Determine the (X, Y) coordinate at the center of the cell enclosing the given text.  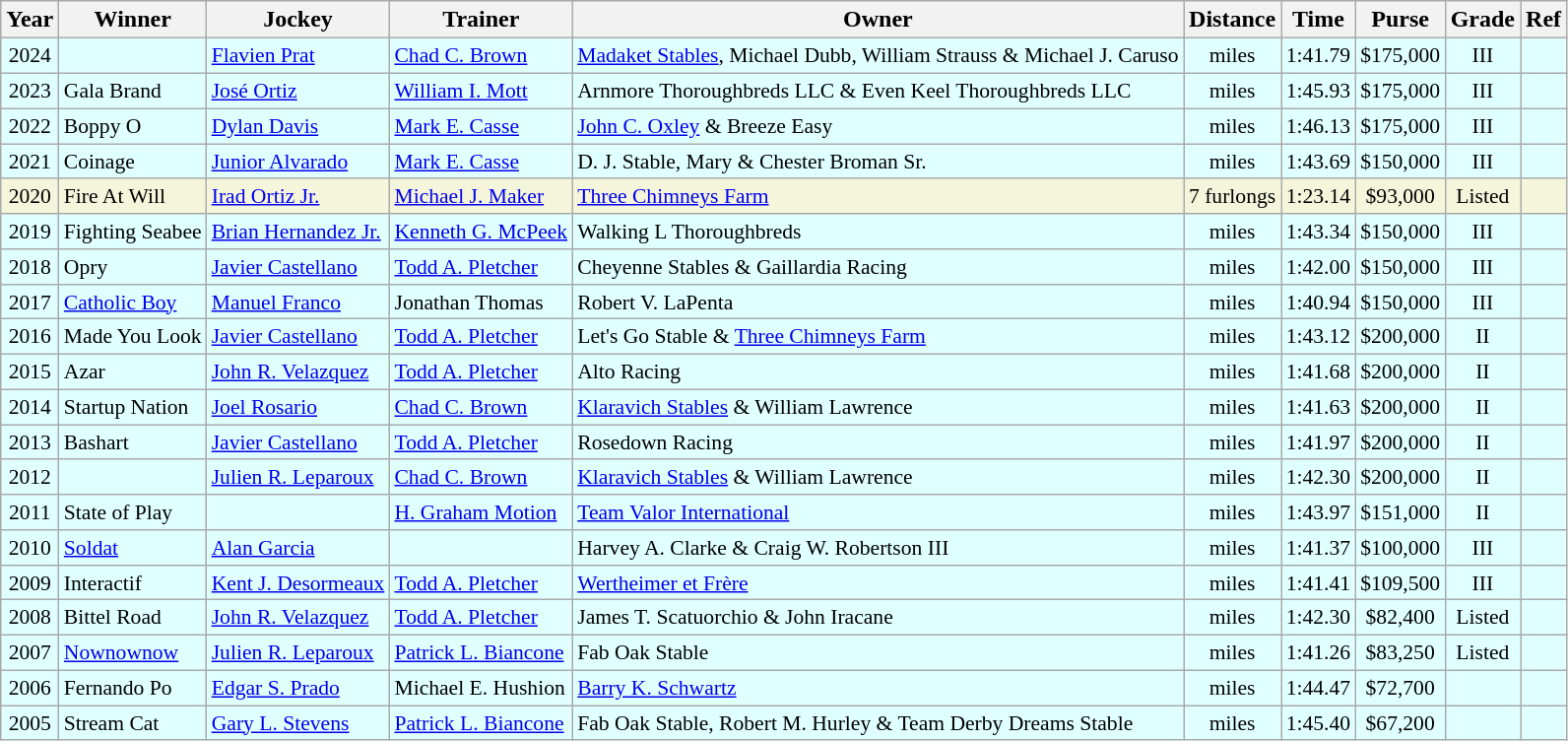
2006 (30, 688)
Ref (1544, 20)
Wertheimer et Frère (878, 582)
Madaket Stables, Michael Dubb, William Strauss & Michael J. Caruso (878, 56)
Catholic Boy (133, 302)
2010 (30, 548)
Manuel Franco (298, 302)
2009 (30, 582)
1:40.94 (1318, 302)
2017 (30, 302)
2013 (30, 442)
John C. Oxley & Breeze Easy (878, 126)
Trainer (481, 20)
Irad Ortiz Jr. (298, 196)
Jockey (298, 20)
Soldat (133, 548)
1:43.69 (1318, 162)
2007 (30, 652)
Boppy O (133, 126)
$93,000 (1401, 196)
D. J. Stable, Mary & Chester Broman Sr. (878, 162)
2011 (30, 512)
7 furlongs (1233, 196)
$100,000 (1401, 548)
Fab Oak Stable (878, 652)
2018 (30, 267)
2008 (30, 618)
1:41.97 (1318, 442)
H. Graham Motion (481, 512)
Fernando Po (133, 688)
Brian Hernandez Jr. (298, 232)
Barry K. Schwartz (878, 688)
Dylan Davis (298, 126)
1:45.93 (1318, 91)
Azar (133, 371)
Distance (1233, 20)
Grade (1482, 20)
1:43.12 (1318, 337)
James T. Scatuorchio & John Iracane (878, 618)
2005 (30, 723)
Gary L. Stevens (298, 723)
1:41.37 (1318, 548)
1:45.40 (1318, 723)
Startup Nation (133, 407)
Alto Racing (878, 371)
$67,200 (1401, 723)
Harvey A. Clarke & Craig W. Robertson III (878, 548)
Flavien Prat (298, 56)
Coinage (133, 162)
1:42.00 (1318, 267)
2024 (30, 56)
Fire At Will (133, 196)
Let's Go Stable & Three Chimneys Farm (878, 337)
Kenneth G. McPeek (481, 232)
Owner (878, 20)
1:41.63 (1318, 407)
Edgar S. Prado (298, 688)
2023 (30, 91)
Jonathan Thomas (481, 302)
Walking L Thoroughbreds (878, 232)
$72,700 (1401, 688)
2021 (30, 162)
Junior Alvarado (298, 162)
Rosedown Racing (878, 442)
Purse (1401, 20)
1:43.34 (1318, 232)
1:41.41 (1318, 582)
$82,400 (1401, 618)
$151,000 (1401, 512)
Bashart (133, 442)
José Ortiz (298, 91)
1:41.26 (1318, 652)
Interactif (133, 582)
$83,250 (1401, 652)
Bittel Road (133, 618)
2019 (30, 232)
Fab Oak Stable, Robert M. Hurley & Team Derby Dreams Stable (878, 723)
Alan Garcia (298, 548)
Team Valor International (878, 512)
Opry (133, 267)
Nownownow (133, 652)
1:23.14 (1318, 196)
Gala Brand (133, 91)
2016 (30, 337)
$109,500 (1401, 582)
1:43.97 (1318, 512)
Robert V. LaPenta (878, 302)
State of Play (133, 512)
Joel Rosario (298, 407)
Year (30, 20)
Michael E. Hushion (481, 688)
Arnmore Thoroughbreds LLC & Even Keel Thoroughbreds LLC (878, 91)
Time (1318, 20)
1:41.79 (1318, 56)
Michael J. Maker (481, 196)
1:41.68 (1318, 371)
2020 (30, 196)
Stream Cat (133, 723)
2015 (30, 371)
1:46.13 (1318, 126)
Cheyenne Stables & Gaillardia Racing (878, 267)
2014 (30, 407)
William I. Mott (481, 91)
Fighting Seabee (133, 232)
2022 (30, 126)
Made You Look (133, 337)
Kent J. Desormeaux (298, 582)
2012 (30, 477)
1:44.47 (1318, 688)
Three Chimneys Farm (878, 196)
Winner (133, 20)
